Output the (x, y) coordinate of the center of the cell containing the given text.  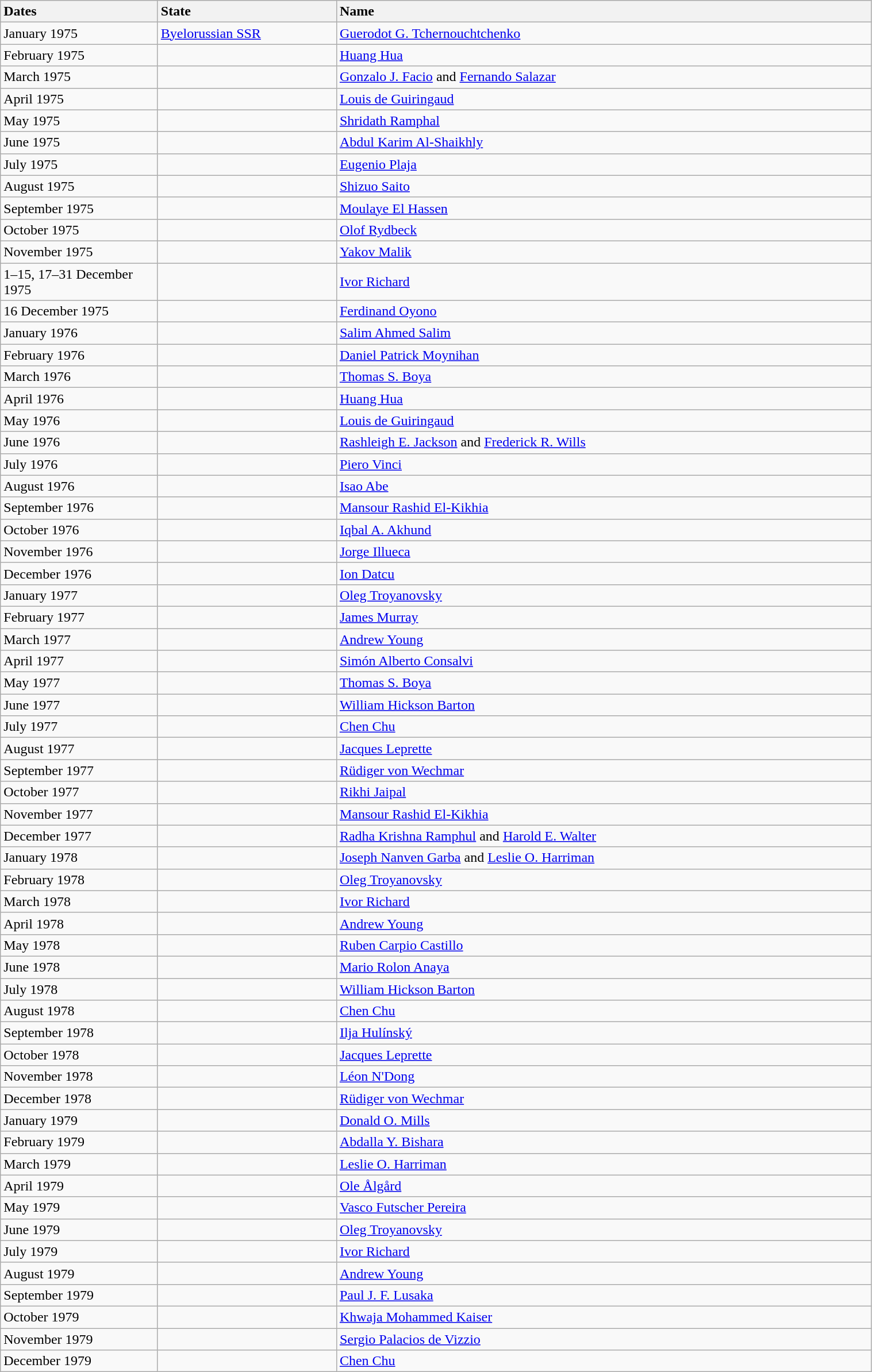
January 1979 (79, 1120)
Ole Ålgård (604, 1186)
July 1976 (79, 464)
January 1978 (79, 858)
August 1978 (79, 1011)
April 1975 (79, 99)
May 1976 (79, 421)
December 1978 (79, 1099)
November 1975 (79, 252)
Radha Krishna Ramphul and Harold E. Walter (604, 836)
May 1975 (79, 121)
June 1979 (79, 1230)
Byelorussian SSR (247, 33)
December 1977 (79, 836)
March 1979 (79, 1164)
February 1979 (79, 1142)
Ilja Hulínský (604, 1033)
Daniel Patrick Moynihan (604, 355)
September 1977 (79, 770)
June 1975 (79, 142)
James Murray (604, 617)
March 1978 (79, 901)
Isao Abe (604, 486)
Guerodot G. Tchernouchtchenko (604, 33)
March 1977 (79, 639)
August 1975 (79, 186)
July 1975 (79, 164)
April 1979 (79, 1186)
Abdul Karim Al-Shaikhly (604, 142)
August 1977 (79, 749)
April 1977 (79, 661)
Piero Vinci (604, 464)
Jorge Illueca (604, 552)
October 1978 (79, 1055)
July 1978 (79, 989)
October 1979 (79, 1317)
June 1978 (79, 967)
February 1976 (79, 355)
State (247, 11)
November 1976 (79, 552)
February 1978 (79, 880)
Paul J. F. Lusaka (604, 1295)
16 December 1975 (79, 311)
Gonzalo J. Facio and Fernando Salazar (604, 77)
Mario Rolon Anaya (604, 967)
May 1979 (79, 1208)
February 1977 (79, 617)
April 1978 (79, 923)
Vasco Futscher Pereira (604, 1208)
Dates (79, 11)
Ion Datcu (604, 573)
Abdalla Y. Bishara (604, 1142)
October 1977 (79, 792)
September 1976 (79, 508)
Olof Rydbeck (604, 230)
Simón Alberto Consalvi (604, 661)
October 1975 (79, 230)
February 1975 (79, 55)
September 1979 (79, 1295)
March 1975 (79, 77)
July 1979 (79, 1251)
Rikhi Jaipal (604, 792)
Shizuo Saito (604, 186)
December 1979 (79, 1361)
June 1977 (79, 705)
August 1976 (79, 486)
June 1976 (79, 442)
August 1979 (79, 1273)
Iqbal A. Akhund (604, 530)
November 1978 (79, 1077)
Sergio Palacios de Vizzio (604, 1339)
Joseph Nanven Garba and Leslie O. Harriman (604, 858)
September 1975 (79, 208)
March 1976 (79, 377)
Moulaye El Hassen (604, 208)
April 1976 (79, 399)
November 1977 (79, 814)
Ferdinand Oyono (604, 311)
July 1977 (79, 727)
1–15, 17–31 December 1975 (79, 282)
Donald O. Mills (604, 1120)
September 1978 (79, 1033)
December 1976 (79, 573)
January 1977 (79, 595)
May 1978 (79, 945)
Salim Ahmed Salim (604, 333)
Khwaja Mohammed Kaiser (604, 1317)
Eugenio Plaja (604, 164)
Ruben Carpio Castillo (604, 945)
May 1977 (79, 683)
Shridath Ramphal (604, 121)
Rashleigh E. Jackson and Frederick R. Wills (604, 442)
October 1976 (79, 530)
Leslie O. Harriman (604, 1164)
Name (604, 11)
Léon N'Dong (604, 1077)
January 1976 (79, 333)
Yakov Malik (604, 252)
January 1975 (79, 33)
November 1979 (79, 1339)
